Determine the [x, y] coordinate at the center of the cell enclosing the given text.  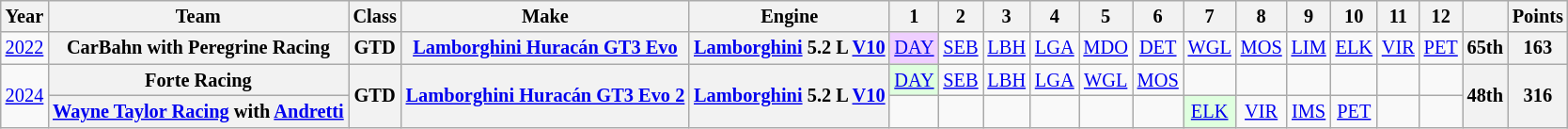
1 [914, 16]
LIM [1309, 48]
316 [1538, 96]
Engine [790, 16]
2022 [24, 48]
Class [375, 16]
Lamborghini Huracán GT3 Evo 2 [545, 96]
Forte Racing [197, 80]
4 [1055, 16]
8 [1262, 16]
9 [1309, 16]
10 [1354, 16]
48th [1485, 96]
Points [1538, 16]
12 [1441, 16]
7 [1210, 16]
DET [1158, 48]
Year [24, 16]
Wayne Taylor Racing with Andretti [197, 111]
MDO [1105, 48]
IMS [1309, 111]
2 [961, 16]
CarBahn with Peregrine Racing [197, 48]
6 [1158, 16]
2024 [24, 96]
Make [545, 16]
163 [1538, 48]
Team [197, 16]
3 [1007, 16]
11 [1399, 16]
Lamborghini Huracán GT3 Evo [545, 48]
65th [1485, 48]
5 [1105, 16]
